Detect which cell encompasses the target text, then output its (x, y) center coordinate. 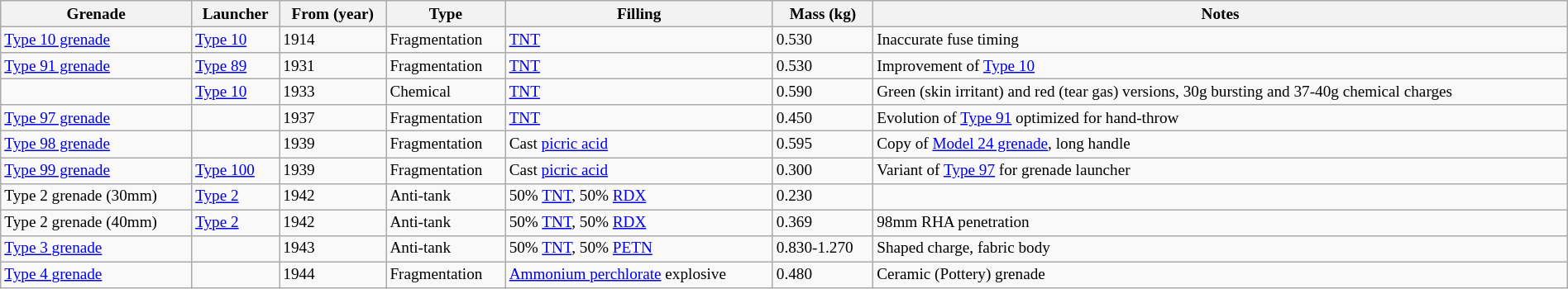
0.590 (822, 92)
0.830-1.270 (822, 249)
Type 2 grenade (30mm) (96, 197)
1931 (332, 66)
Copy of Model 24 grenade, long handle (1221, 144)
Type 91 grenade (96, 66)
Filling (638, 14)
0.300 (822, 170)
Mass (kg) (822, 14)
Improvement of Type 10 (1221, 66)
98mm RHA penetration (1221, 223)
0.450 (822, 118)
Type 2 grenade (40mm) (96, 223)
1943 (332, 249)
50% TNT, 50% PETN (638, 249)
Ammonium perchlorate explosive (638, 275)
0.595 (822, 144)
Grenade (96, 14)
Type 100 (236, 170)
Type 4 grenade (96, 275)
Type 10 grenade (96, 40)
0.480 (822, 275)
1914 (332, 40)
Type (446, 14)
Type 97 grenade (96, 118)
Type 99 grenade (96, 170)
0.369 (822, 223)
1933 (332, 92)
Evolution of Type 91 optimized for hand-throw (1221, 118)
Launcher (236, 14)
Chemical (446, 92)
1937 (332, 118)
1944 (332, 275)
From (year) (332, 14)
Notes (1221, 14)
Type 98 grenade (96, 144)
Green (skin irritant) and red (tear gas) versions, 30g bursting and 37-40g chemical charges (1221, 92)
Variant of Type 97 for grenade launcher (1221, 170)
0.230 (822, 197)
Type 89 (236, 66)
Inaccurate fuse timing (1221, 40)
Shaped charge, fabric body (1221, 249)
Type 3 grenade (96, 249)
Ceramic (Pottery) grenade (1221, 275)
